Extract the [x, y] coordinate from the center of the cell holding the provided text.  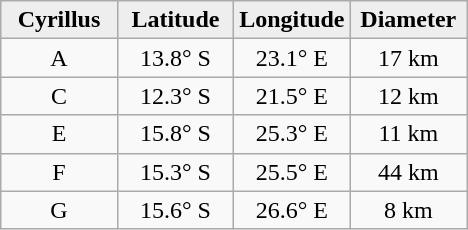
15.3° S [175, 172]
12.3° S [175, 96]
25.3° E [292, 134]
Longitude [292, 20]
15.6° S [175, 210]
12 km [408, 96]
G [59, 210]
Diameter [408, 20]
11 km [408, 134]
23.1° E [292, 58]
17 km [408, 58]
25.5° E [292, 172]
E [59, 134]
Latitude [175, 20]
F [59, 172]
Cyrillus [59, 20]
44 km [408, 172]
21.5° E [292, 96]
26.6° E [292, 210]
15.8° S [175, 134]
C [59, 96]
13.8° S [175, 58]
8 km [408, 210]
A [59, 58]
